Detect which cell encompasses the target text, then output its [x, y] center coordinate. 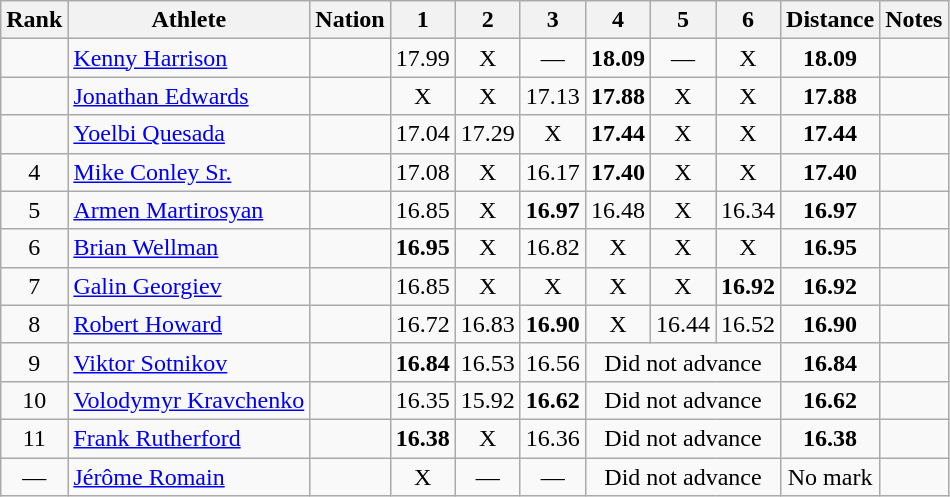
17.13 [552, 96]
Yoelbi Quesada [189, 134]
Rank [34, 20]
Volodymyr Kravchenko [189, 400]
16.48 [618, 210]
Mike Conley Sr. [189, 172]
16.83 [488, 324]
16.36 [552, 438]
16.72 [422, 324]
Distance [830, 20]
16.34 [748, 210]
No mark [830, 477]
Kenny Harrison [189, 58]
17.04 [422, 134]
17.99 [422, 58]
Nation [350, 20]
3 [552, 20]
Notes [914, 20]
16.82 [552, 248]
17.29 [488, 134]
Brian Wellman [189, 248]
Robert Howard [189, 324]
Jonathan Edwards [189, 96]
Athlete [189, 20]
9 [34, 362]
Viktor Sotnikov [189, 362]
10 [34, 400]
15.92 [488, 400]
11 [34, 438]
Frank Rutherford [189, 438]
17.08 [422, 172]
Armen Martirosyan [189, 210]
Jérôme Romain [189, 477]
16.35 [422, 400]
16.53 [488, 362]
7 [34, 286]
1 [422, 20]
16.56 [552, 362]
8 [34, 324]
Galin Georgiev [189, 286]
16.17 [552, 172]
16.52 [748, 324]
2 [488, 20]
16.44 [682, 324]
